Provide the (x, y) coordinate of the cell's center where the given text is located.  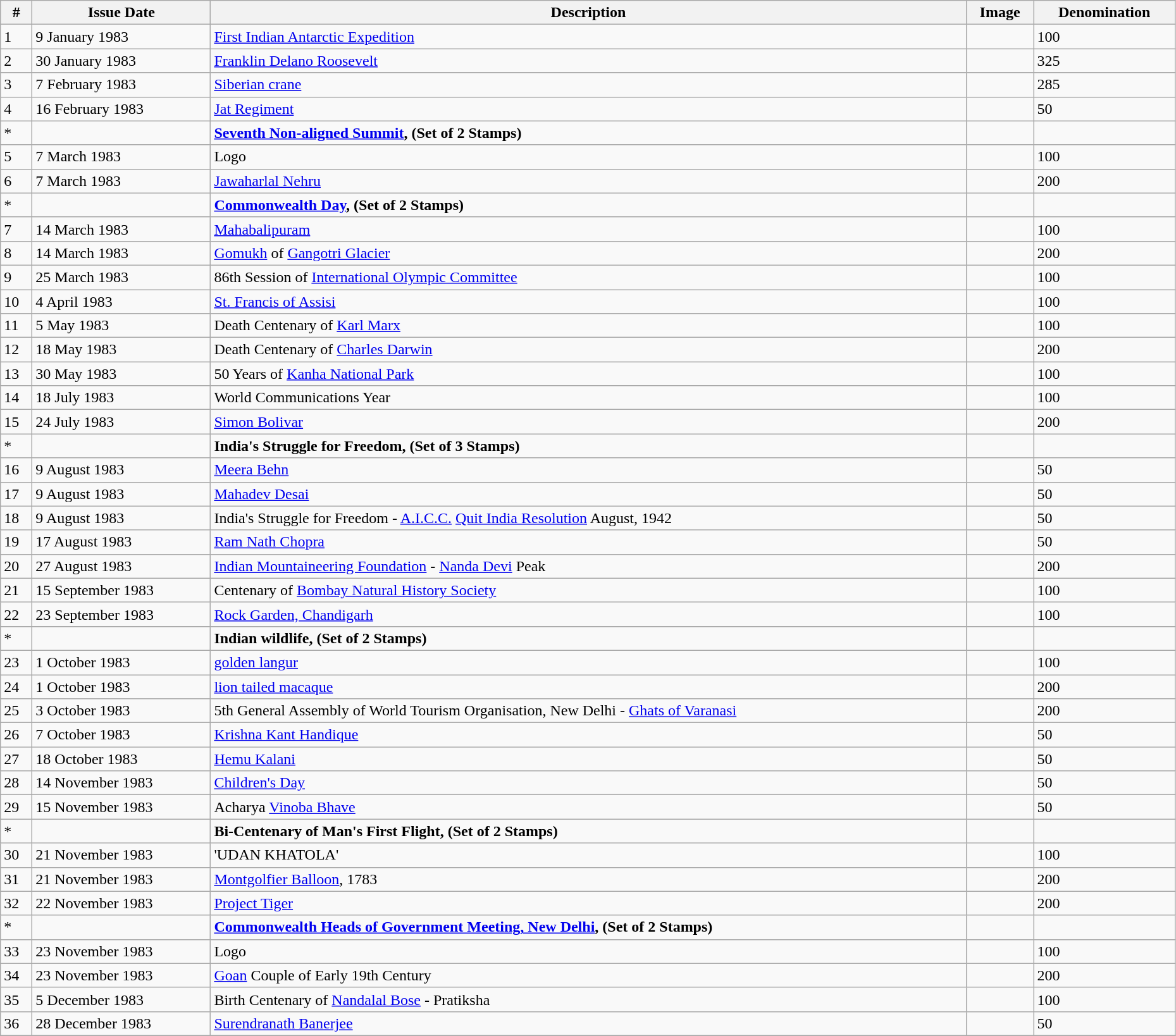
Acharya Vinoba Bhave (588, 807)
3 October 1983 (121, 711)
Mahabalipuram (588, 229)
Denomination (1105, 13)
27 August 1983 (121, 566)
golden langur (588, 662)
Siberian crane (588, 85)
Project Tiger (588, 903)
14 (16, 398)
24 July 1983 (121, 422)
21 (16, 590)
Simon Bolivar (588, 422)
11 (16, 326)
3 (16, 85)
28 (16, 783)
16 (16, 470)
Meera Behn (588, 470)
22 November 1983 (121, 903)
lion tailed macaque (588, 686)
27 (16, 759)
7 (16, 229)
Description (588, 13)
First Indian Antarctic Expedition (588, 37)
'UDAN KHATOLA' (588, 855)
24 (16, 686)
Rock Garden, Chandigarh (588, 614)
Goan Couple of Early 19th Century (588, 975)
22 (16, 614)
18 October 1983 (121, 759)
30 January 1983 (121, 61)
Ram Nath Chopra (588, 542)
13 (16, 374)
Death Centenary of Charles Darwin (588, 350)
2 (16, 61)
Surendranath Banerjee (588, 1023)
Commonwealth Day, (Set of 2 Stamps) (588, 205)
Indian Mountaineering Foundation - Nanda Devi Peak (588, 566)
28 December 1983 (121, 1023)
18 (16, 518)
Jawaharlal Nehru (588, 181)
# (16, 13)
5 May 1983 (121, 326)
5 December 1983 (121, 999)
20 (16, 566)
4 April 1983 (121, 302)
Death Centenary of Karl Marx (588, 326)
35 (16, 999)
23 September 1983 (121, 614)
25 (16, 711)
19 (16, 542)
Montgolfier Balloon, 1783 (588, 879)
7 October 1983 (121, 735)
4 (16, 109)
32 (16, 903)
9 January 1983 (121, 37)
Krishna Kant Handique (588, 735)
Gomukh of Gangotri Glacier (588, 253)
50 Years of Kanha National Park (588, 374)
World Communications Year (588, 398)
29 (16, 807)
26 (16, 735)
25 March 1983 (121, 277)
15 November 1983 (121, 807)
Hemu Kalani (588, 759)
325 (1105, 61)
Franklin Delano Roosevelt (588, 61)
15 September 1983 (121, 590)
36 (16, 1023)
33 (16, 951)
India's Struggle for Freedom, (Set of 3 Stamps) (588, 446)
30 May 1983 (121, 374)
Birth Centenary of Nandalal Bose - Pratiksha (588, 999)
31 (16, 879)
Mahadev Desai (588, 494)
Image (1000, 13)
Commonwealth Heads of Government Meeting, New Delhi, (Set of 2 Stamps) (588, 927)
12 (16, 350)
285 (1105, 85)
Indian wildlife, (Set of 2 Stamps) (588, 638)
Seventh Non-aligned Summit, (Set of 2 Stamps) (588, 133)
86th Session of International Olympic Committee (588, 277)
9 (16, 277)
1 (16, 37)
16 February 1983 (121, 109)
Bi-Centenary of Man's First Flight, (Set of 2 Stamps) (588, 831)
15 (16, 422)
Centenary of Bombay Natural History Society (588, 590)
6 (16, 181)
St. Francis of Assisi (588, 302)
10 (16, 302)
23 (16, 662)
5 (16, 157)
18 May 1983 (121, 350)
18 July 1983 (121, 398)
India's Struggle for Freedom - A.I.C.C. Quit India Resolution August, 1942 (588, 518)
30 (16, 855)
Children's Day (588, 783)
Jat Regiment (588, 109)
8 (16, 253)
7 February 1983 (121, 85)
Issue Date (121, 13)
17 (16, 494)
34 (16, 975)
14 November 1983 (121, 783)
17 August 1983 (121, 542)
5th General Assembly of World Tourism Organisation, New Delhi - Ghats of Varanasi (588, 711)
